Capture the cell that displays the provided text and extract its (X, Y) central coordinate. 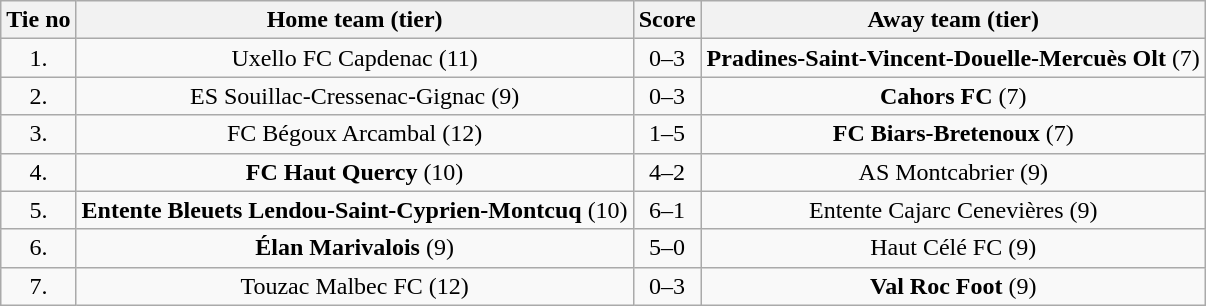
5. (38, 210)
1. (38, 58)
Touzac Malbec FC (12) (354, 286)
FC Biars-Bretenoux (7) (953, 134)
Tie no (38, 20)
Entente Cajarc Cenevières (9) (953, 210)
6–1 (667, 210)
Pradines-Saint-Vincent-Douelle-Mercuès Olt (7) (953, 58)
6. (38, 248)
Uxello FC Capdenac (11) (354, 58)
Away team (tier) (953, 20)
2. (38, 96)
Home team (tier) (354, 20)
Cahors FC (7) (953, 96)
AS Montcabrier (9) (953, 172)
Élan Marivalois (9) (354, 248)
Haut Célé FC (9) (953, 248)
ES Souillac-Cressenac-Gignac (9) (354, 96)
Score (667, 20)
7. (38, 286)
FC Haut Quercy (10) (354, 172)
3. (38, 134)
5–0 (667, 248)
FC Bégoux Arcambal (12) (354, 134)
Val Roc Foot (9) (953, 286)
4–2 (667, 172)
4. (38, 172)
Entente Bleuets Lendou-Saint-Cyprien-Montcuq (10) (354, 210)
1–5 (667, 134)
